Identify which cell holds the provided text, then report its (X, Y) central coordinate. 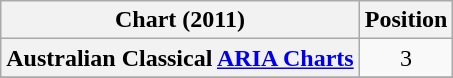
3 (406, 58)
Chart (2011) (180, 20)
Australian Classical ARIA Charts (180, 58)
Position (406, 20)
